Scan for the cell matching the given text and deliver its [X, Y] coordinate at center. 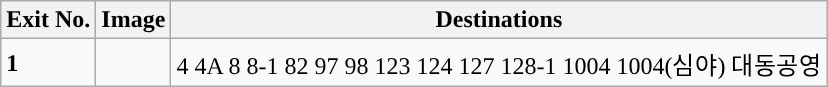
Exit No. [48, 20]
Destinations [499, 20]
4 4A 8 8-1 82 97 98 123 124 127 128-1 1004 1004(심야) 대동공영 [499, 62]
Image [134, 20]
1 [48, 62]
